For the text-containing cell, return its midpoint in [X, Y] coordinate format. 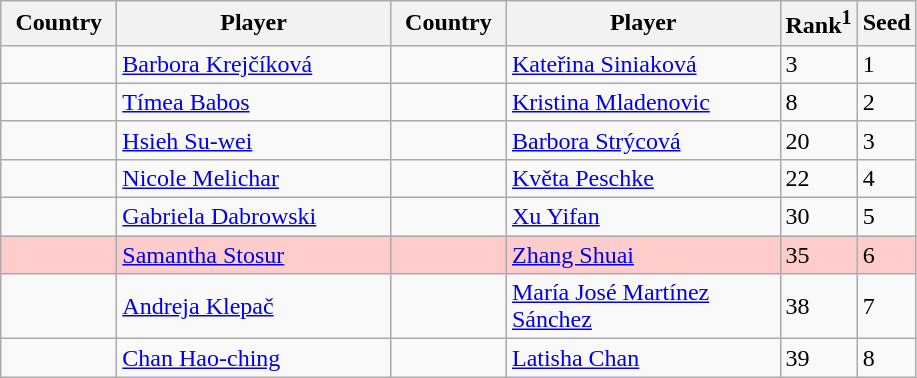
Chan Hao-ching [254, 358]
Andreja Klepač [254, 306]
20 [818, 140]
2 [886, 102]
Xu Yifan [643, 217]
1 [886, 64]
Latisha Chan [643, 358]
39 [818, 358]
4 [886, 178]
6 [886, 255]
30 [818, 217]
Zhang Shuai [643, 255]
22 [818, 178]
5 [886, 217]
35 [818, 255]
Gabriela Dabrowski [254, 217]
Květa Peschke [643, 178]
Seed [886, 24]
Barbora Krejčíková [254, 64]
Kateřina Siniaková [643, 64]
Samantha Stosur [254, 255]
María José Martínez Sánchez [643, 306]
Tímea Babos [254, 102]
38 [818, 306]
Kristina Mladenovic [643, 102]
Barbora Strýcová [643, 140]
7 [886, 306]
Nicole Melichar [254, 178]
Hsieh Su-wei [254, 140]
Rank1 [818, 24]
